Determine the [X, Y] coordinate at the center of the cell enclosing the given text.  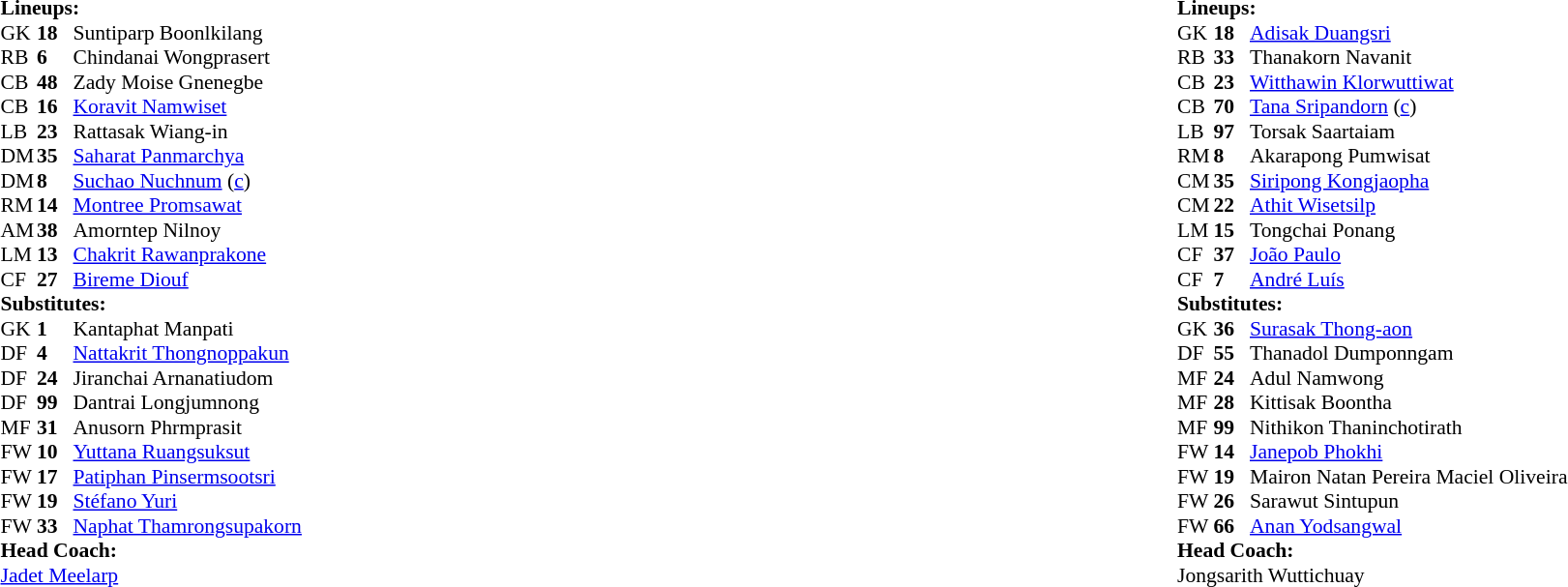
Rattasak Wiang-in [188, 132]
48 [55, 82]
Dantrai Longjumnong [188, 403]
Nattakrit Thongnoppakun [188, 353]
Kantaphat Manpati [188, 329]
Jiranchai Arnanatiudom [188, 378]
Saharat Panmarchya [188, 156]
Kittisak Boontha [1408, 403]
Naphat Thamrongsupakorn [188, 526]
Chindanai Wongprasert [188, 57]
10 [55, 452]
Thanakorn Navanit [1408, 57]
6 [55, 57]
Chakrit Rawanprakone [188, 254]
4 [55, 353]
Adul Namwong [1408, 378]
Thanadol Dumponngam [1408, 353]
Akarapong Pumwisat [1408, 156]
Bireme Diouf [188, 279]
37 [1232, 254]
27 [55, 279]
26 [1232, 502]
Stéfano Yuri [188, 502]
22 [1232, 206]
Surasak Thong-aon [1408, 329]
Mairon Natan Pereira Maciel Oliveira [1408, 477]
Janepob Phokhi [1408, 452]
Witthawin Klorwuttiwat [1408, 82]
28 [1232, 403]
Amorntep Nilnoy [188, 230]
Nithikon Thaninchotirath [1408, 427]
36 [1232, 329]
Koravit Namwiset [188, 107]
Suntiparp Boonlkilang [188, 33]
16 [55, 107]
Anan Yodsangwal [1408, 526]
97 [1232, 132]
Sarawut Sintupun [1408, 502]
66 [1232, 526]
Siripong Kongjaopha [1408, 181]
Suchao Nuchnum (c) [188, 181]
15 [1232, 230]
Tongchai Ponang [1408, 230]
55 [1232, 353]
38 [55, 230]
Torsak Saartaiam [1408, 132]
Patiphan Pinsermsootsri [188, 477]
70 [1232, 107]
André Luís [1408, 279]
Athit Wisetsilp [1408, 206]
AM [18, 230]
Anusorn Phrmprasit [188, 427]
13 [55, 254]
João Paulo [1408, 254]
Zady Moise Gnenegbe [188, 82]
Yuttana Ruangsuksut [188, 452]
Montree Promsawat [188, 206]
1 [55, 329]
Adisak Duangsri [1408, 33]
7 [1232, 279]
17 [55, 477]
Tana Sripandorn (c) [1408, 107]
31 [55, 427]
